Return the (x, y) coordinate for the center point of the cell that contains the specified text.  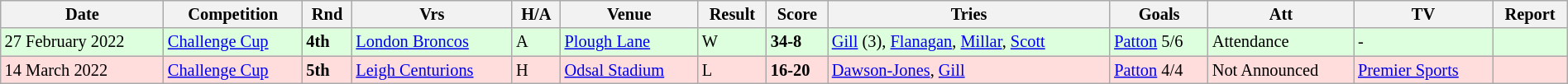
Premier Sports (1423, 70)
L (733, 70)
Leigh Centurions (433, 70)
Result (733, 14)
TV (1423, 14)
Score (797, 14)
Patton 4/4 (1159, 70)
14 March 2022 (83, 70)
Goals (1159, 14)
H (536, 70)
Not Announced (1281, 70)
H/A (536, 14)
Plough Lane (629, 42)
Date (83, 14)
Gill (3), Flanagan, Millar, Scott (969, 42)
A (536, 42)
4th (327, 42)
W (733, 42)
Attendance (1281, 42)
Dawson-Jones, Gill (969, 70)
Odsal Stadium (629, 70)
London Broncos (433, 42)
5th (327, 70)
27 February 2022 (83, 42)
Att (1281, 14)
16-20 (797, 70)
Rnd (327, 14)
Competition (233, 14)
34-8 (797, 42)
Patton 5/6 (1159, 42)
Venue (629, 14)
Tries (969, 14)
Vrs (433, 14)
- (1423, 42)
Report (1530, 14)
